Pinpoint the cell where the given text exists, returning its (X, Y) midpoint coordinate. 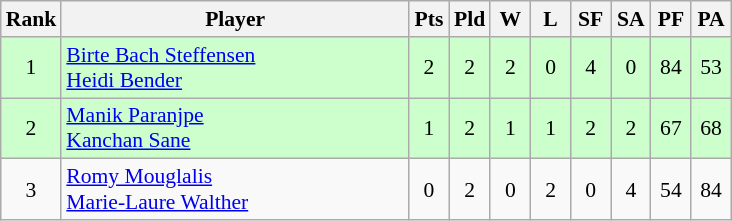
Rank (32, 19)
3 (32, 190)
PF (671, 19)
53 (711, 68)
Pld (470, 19)
SA (631, 19)
Birte Bach Steffensen Heidi Bender (235, 68)
Romy Mouglalis Marie-Laure Walther (235, 190)
W (510, 19)
Pts (429, 19)
L (550, 19)
SF (591, 19)
67 (671, 128)
Player (235, 19)
Manik Paranjpe Kanchan Sane (235, 128)
54 (671, 190)
PA (711, 19)
68 (711, 128)
